Return (x, y) of the center of cell containing provided text 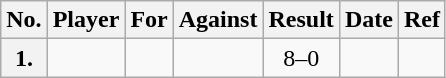
Player (86, 20)
Ref (422, 20)
Result (301, 20)
For (149, 20)
No. (24, 20)
Against (218, 20)
Date (368, 20)
1. (24, 58)
8–0 (301, 58)
